Provide the [x, y] coordinate of the cell's center where the given text is located.  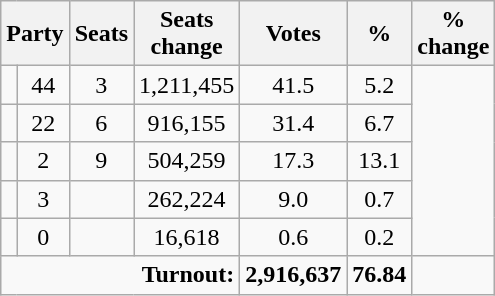
Seats [101, 34]
2 [43, 161]
6.7 [380, 123]
31.4 [294, 123]
%change [454, 34]
9.0 [294, 199]
% [380, 34]
0.7 [380, 199]
41.5 [294, 85]
9 [101, 161]
Seatschange [187, 34]
76.84 [380, 275]
17.3 [294, 161]
1,211,455 [187, 85]
13.1 [380, 161]
44 [43, 85]
6 [101, 123]
2,916,637 [294, 275]
262,224 [187, 199]
0.6 [294, 237]
Party [35, 34]
Turnout: [120, 275]
916,155 [187, 123]
5.2 [380, 85]
Votes [294, 34]
504,259 [187, 161]
0 [43, 237]
0.2 [380, 237]
16,618 [187, 237]
22 [43, 123]
